Search for the cell housing the specified text and yield its (X, Y) center coordinate. 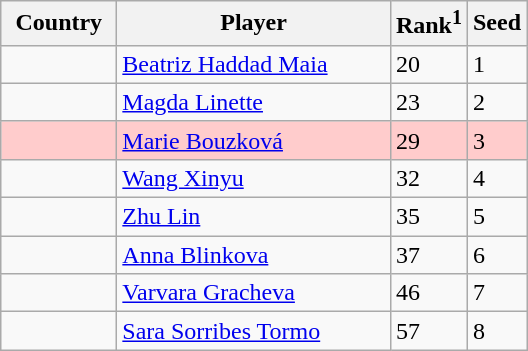
35 (428, 217)
8 (496, 331)
Anna Blinkova (254, 255)
4 (496, 178)
Rank1 (428, 24)
Varvara Gracheva (254, 293)
32 (428, 178)
1 (496, 64)
20 (428, 64)
Beatriz Haddad Maia (254, 64)
29 (428, 140)
57 (428, 331)
3 (496, 140)
37 (428, 255)
6 (496, 255)
5 (496, 217)
2 (496, 102)
Seed (496, 24)
Zhu Lin (254, 217)
7 (496, 293)
Marie Bouzková (254, 140)
Wang Xinyu (254, 178)
Country (59, 24)
Magda Linette (254, 102)
Player (254, 24)
46 (428, 293)
Sara Sorribes Tormo (254, 331)
23 (428, 102)
